Find where the given text appears and provide that cell's center as [x, y] coordinate. 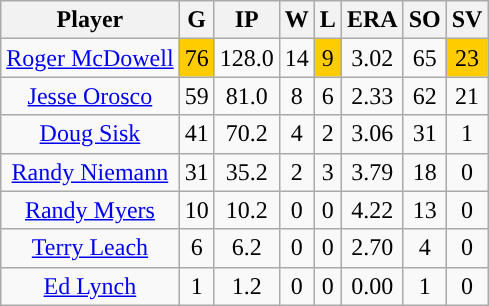
2.70 [372, 248]
ERA [372, 20]
21 [467, 96]
3.02 [372, 58]
59 [196, 96]
10.2 [246, 210]
9 [328, 58]
Doug Sisk [90, 134]
Roger McDowell [90, 58]
35.2 [246, 172]
81.0 [246, 96]
128.0 [246, 58]
G [196, 20]
3 [328, 172]
Ed Lynch [90, 286]
Randy Niemann [90, 172]
6.2 [246, 248]
14 [296, 58]
Jesse Orosco [90, 96]
Terry Leach [90, 248]
SO [424, 20]
SV [467, 20]
3.79 [372, 172]
0.00 [372, 286]
Player [90, 20]
41 [196, 134]
3.06 [372, 134]
1.2 [246, 286]
8 [296, 96]
65 [424, 58]
23 [467, 58]
10 [196, 210]
70.2 [246, 134]
18 [424, 172]
W [296, 20]
76 [196, 58]
IP [246, 20]
62 [424, 96]
Randy Myers [90, 210]
13 [424, 210]
2.33 [372, 96]
L [328, 20]
4.22 [372, 210]
